Find where the given text appears and provide that cell's center as [X, Y] coordinate. 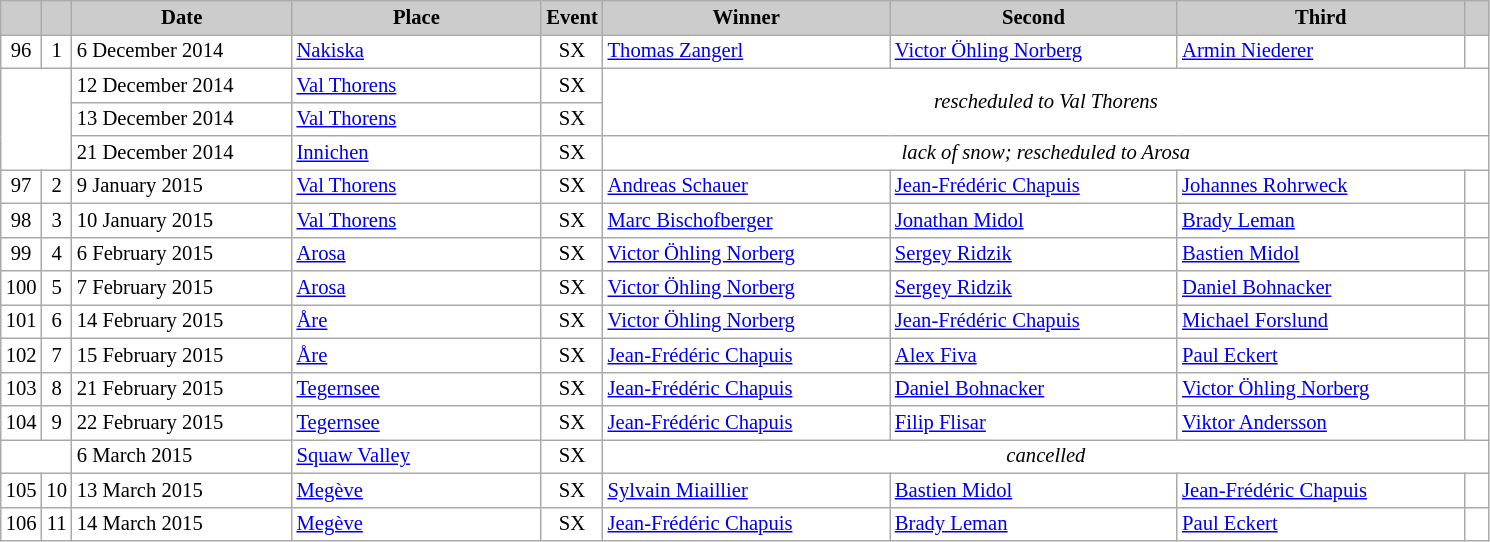
104 [22, 423]
10 [56, 490]
Place [417, 17]
Winner [746, 17]
13 December 2014 [182, 119]
Event [572, 17]
14 March 2015 [182, 524]
97 [22, 186]
14 February 2015 [182, 321]
cancelled [1046, 456]
Alex Fiva [1034, 355]
101 [22, 321]
Third [1320, 17]
Date [182, 17]
3 [56, 220]
7 February 2015 [182, 287]
103 [22, 389]
9 January 2015 [182, 186]
Johannes Rohrweck [1320, 186]
9 [56, 423]
106 [22, 524]
Innichen [417, 153]
Michael Forslund [1320, 321]
5 [56, 287]
Nakiska [417, 51]
99 [22, 254]
102 [22, 355]
21 February 2015 [182, 389]
Filip Flisar [1034, 423]
Thomas Zangerl [746, 51]
lack of snow; rescheduled to Arosa [1046, 153]
Viktor Andersson [1320, 423]
6 March 2015 [182, 456]
13 March 2015 [182, 490]
21 December 2014 [182, 153]
98 [22, 220]
105 [22, 490]
rescheduled to Val Thorens [1046, 102]
2 [56, 186]
22 February 2015 [182, 423]
8 [56, 389]
10 January 2015 [182, 220]
Sylvain Miaillier [746, 490]
11 [56, 524]
6 December 2014 [182, 51]
6 [56, 321]
Second [1034, 17]
96 [22, 51]
Armin Niederer [1320, 51]
Squaw Valley [417, 456]
Marc Bischofberger [746, 220]
1 [56, 51]
Andreas Schauer [746, 186]
15 February 2015 [182, 355]
7 [56, 355]
Jonathan Midol [1034, 220]
12 December 2014 [182, 85]
100 [22, 287]
6 February 2015 [182, 254]
4 [56, 254]
